Output the [x, y] coordinate of the center of the cell containing the given text.  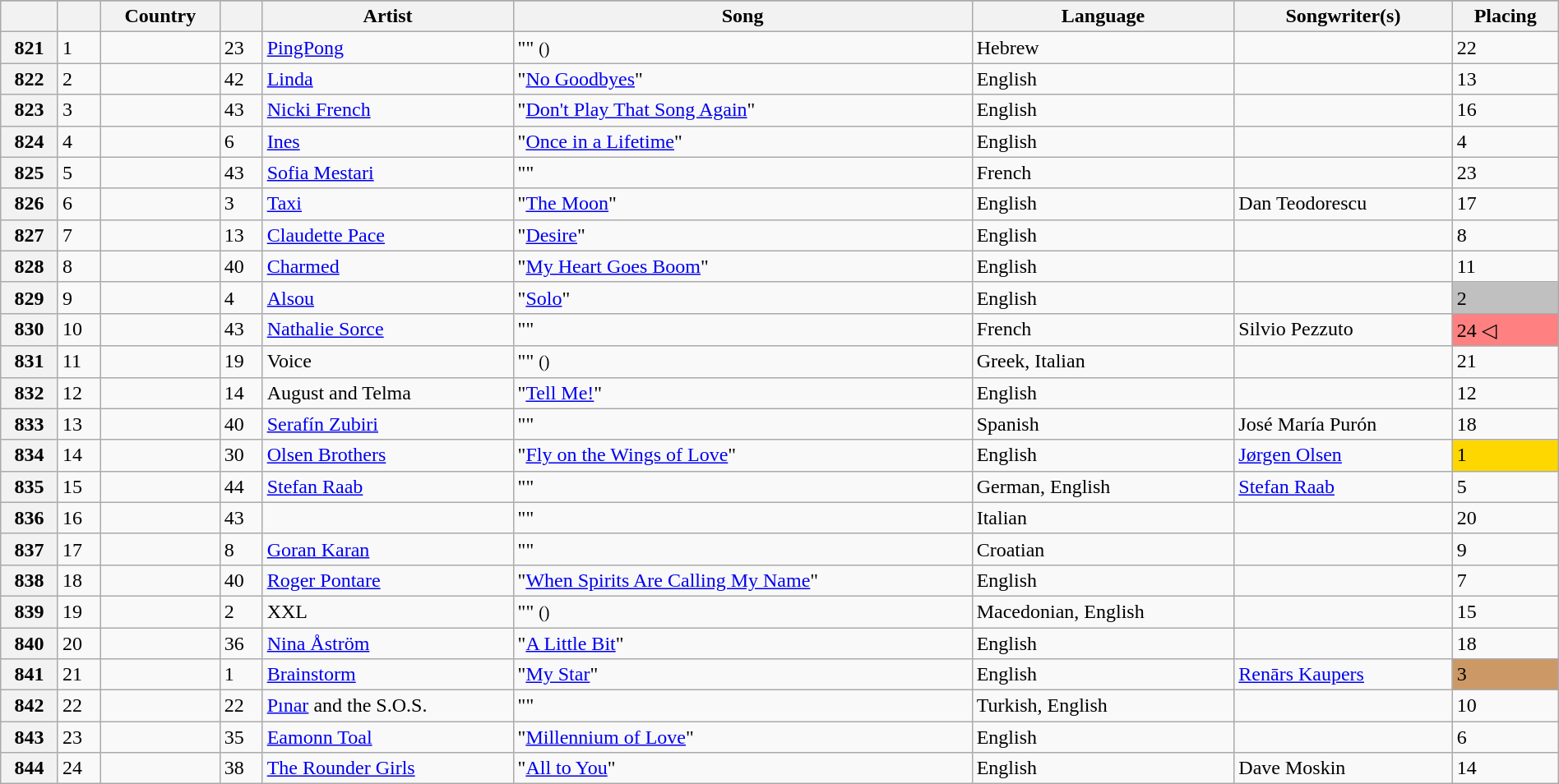
Turkish, English [1103, 706]
840 [30, 643]
Charmed [388, 266]
822 [30, 79]
"When Spirits Are Calling My Name" [742, 580]
Nina Åström [388, 643]
Ines [388, 141]
"Tell Me!" [742, 393]
"My Star" [742, 675]
"No Goodbyes" [742, 79]
The Rounder Girls [388, 768]
Greek, Italian [1103, 362]
Eamonn Toal [388, 737]
837 [30, 549]
832 [30, 393]
Dave Moskin [1344, 768]
838 [30, 580]
Linda [388, 79]
Goran Karan [388, 549]
823 [30, 110]
German, English [1103, 487]
38 [241, 768]
Nicki French [388, 110]
Jørgen Olsen [1344, 455]
Taxi [388, 204]
829 [30, 297]
24 [79, 768]
830 [30, 330]
Nathalie Sorce [388, 330]
"Once in a Lifetime" [742, 141]
35 [241, 737]
Hebrew [1103, 48]
834 [30, 455]
824 [30, 141]
Brainstorm [388, 675]
Songwriter(s) [1344, 16]
Voice [388, 362]
826 [30, 204]
Claudette Pace [388, 235]
Artist [388, 16]
"All to You" [742, 768]
842 [30, 706]
Macedonian, English [1103, 611]
843 [30, 737]
Olsen Brothers [388, 455]
Croatian [1103, 549]
30 [241, 455]
Silvio Pezzuto [1344, 330]
"A Little Bit" [742, 643]
José María Purón [1344, 424]
Placing [1505, 16]
Song [742, 16]
821 [30, 48]
828 [30, 266]
"The Moon" [742, 204]
827 [30, 235]
Pınar and the S.O.S. [388, 706]
Spanish [1103, 424]
44 [241, 487]
"Fly on the Wings of Love" [742, 455]
42 [241, 79]
"Millennium of Love" [742, 737]
36 [241, 643]
Renārs Kaupers [1344, 675]
833 [30, 424]
836 [30, 518]
Language [1103, 16]
839 [30, 611]
"My Heart Goes Boom" [742, 266]
Country [160, 16]
August and Telma [388, 393]
PingPong [388, 48]
Dan Teodorescu [1344, 204]
835 [30, 487]
"Desire" [742, 235]
Serafín Zubiri [388, 424]
24 ◁ [1505, 330]
844 [30, 768]
825 [30, 173]
Alsou [388, 297]
"Don't Play That Song Again" [742, 110]
"Solo" [742, 297]
841 [30, 675]
831 [30, 362]
Italian [1103, 518]
XXL [388, 611]
Roger Pontare [388, 580]
Sofia Mestari [388, 173]
